Detect which cell encompasses the target text, then output its (x, y) center coordinate. 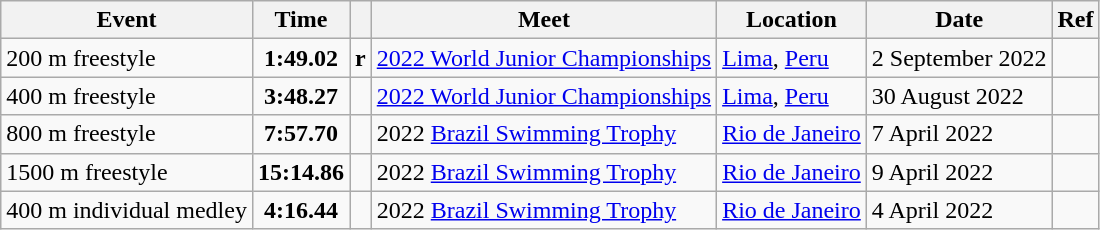
400 m individual medley (127, 210)
1500 m freestyle (127, 172)
Time (300, 20)
15:14.86 (300, 172)
9 April 2022 (959, 172)
Ref (1076, 20)
7 April 2022 (959, 134)
200 m freestyle (127, 58)
r (361, 58)
Event (127, 20)
1:49.02 (300, 58)
2 September 2022 (959, 58)
4 April 2022 (959, 210)
800 m freestyle (127, 134)
3:48.27 (300, 96)
Location (792, 20)
400 m freestyle (127, 96)
Meet (544, 20)
Date (959, 20)
30 August 2022 (959, 96)
4:16.44 (300, 210)
7:57.70 (300, 134)
